Detect which cell encompasses the target text, then output its (x, y) center coordinate. 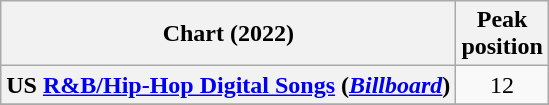
Peakposition (502, 34)
12 (502, 85)
Chart (2022) (228, 34)
US R&B/Hip-Hop Digital Songs (Billboard) (228, 85)
